Scan for the cell matching the given text and deliver its (x, y) coordinate at center. 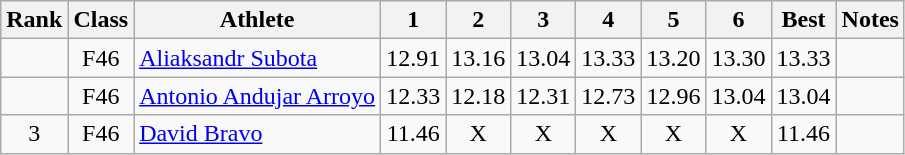
5 (674, 20)
Aliaksandr Subota (258, 58)
Rank (34, 20)
13.16 (478, 58)
1 (414, 20)
David Bravo (258, 134)
Best (804, 20)
13.20 (674, 58)
Notes (870, 20)
2 (478, 20)
6 (738, 20)
12.91 (414, 58)
12.73 (608, 96)
Class (101, 20)
13.30 (738, 58)
4 (608, 20)
12.96 (674, 96)
Athlete (258, 20)
12.18 (478, 96)
Antonio Andujar Arroyo (258, 96)
12.31 (544, 96)
12.33 (414, 96)
